Locate the cell with the specified text and output its (x, y) center coordinate. 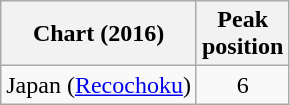
Peakposition (242, 34)
Chart (2016) (99, 34)
6 (242, 85)
Japan (Recochoku) (99, 85)
